Locate the cell with the specified text and output its (x, y) center coordinate. 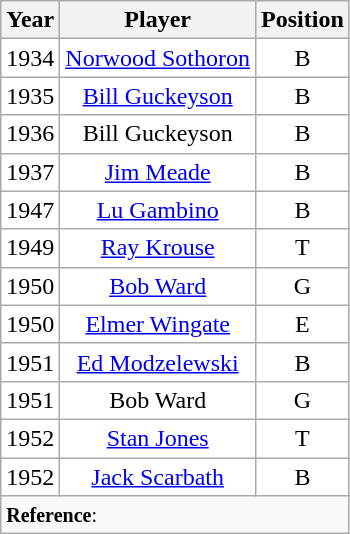
1937 (30, 172)
Year (30, 20)
1934 (30, 58)
Ray Krouse (158, 248)
Jim Meade (158, 172)
Norwood Sothoron (158, 58)
Player (158, 20)
1947 (30, 210)
Jack Scarbath (158, 477)
1936 (30, 134)
Lu Gambino (158, 210)
Elmer Wingate (158, 324)
Ed Modzelewski (158, 362)
1935 (30, 96)
E (303, 324)
Position (303, 20)
1949 (30, 248)
Stan Jones (158, 438)
Reference: (176, 515)
